Capture the cell that displays the provided text and extract its (x, y) central coordinate. 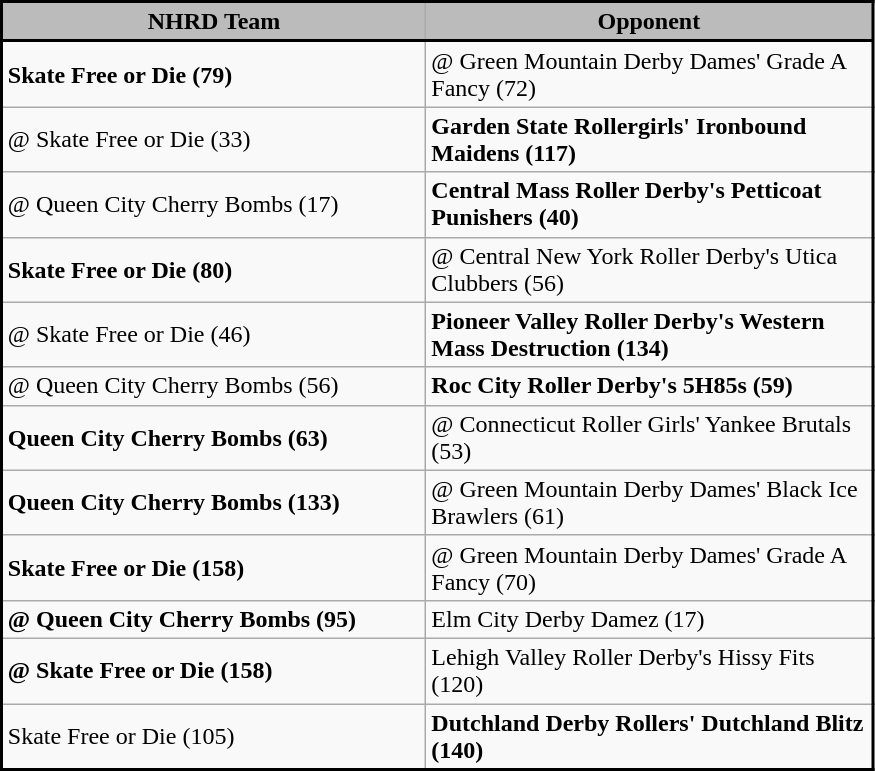
@ Skate Free or Die (158) (214, 670)
@ Green Mountain Derby Dames' Grade A Fancy (72) (650, 74)
@ Queen City Cherry Bombs (95) (214, 619)
@ Green Mountain Derby Dames' Black Ice Brawlers (61) (650, 502)
@ Skate Free or Die (46) (214, 334)
@ Green Mountain Derby Dames' Grade A Fancy (70) (650, 568)
Skate Free or Die (79) (214, 74)
Central Mass Roller Derby's Petticoat Punishers (40) (650, 204)
NHRD Team (214, 22)
Roc City Roller Derby's 5H85s (59) (650, 386)
@ Connecticut Roller Girls' Yankee Brutals (53) (650, 438)
Skate Free or Die (158) (214, 568)
Garden State Rollergirls' Ironbound Maidens (117) (650, 140)
@ Central New York Roller Derby's Utica Clubbers (56) (650, 270)
Opponent (650, 22)
Queen City Cherry Bombs (63) (214, 438)
@ Queen City Cherry Bombs (17) (214, 204)
Queen City Cherry Bombs (133) (214, 502)
@ Queen City Cherry Bombs (56) (214, 386)
Pioneer Valley Roller Derby's Western Mass Destruction (134) (650, 334)
Skate Free or Die (105) (214, 737)
Skate Free or Die (80) (214, 270)
@ Skate Free or Die (33) (214, 140)
Elm City Derby Damez (17) (650, 619)
Dutchland Derby Rollers' Dutchland Blitz (140) (650, 737)
Lehigh Valley Roller Derby's Hissy Fits (120) (650, 670)
